Search for the cell housing the specified text and yield its [X, Y] center coordinate. 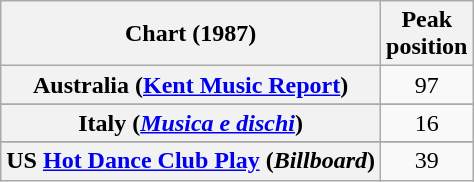
US Hot Dance Club Play (Billboard) [191, 161]
16 [427, 123]
Chart (1987) [191, 34]
Australia (Kent Music Report) [191, 85]
Peakposition [427, 34]
97 [427, 85]
39 [427, 161]
Italy (Musica e dischi) [191, 123]
